Return [x, y] of the center of cell containing provided text 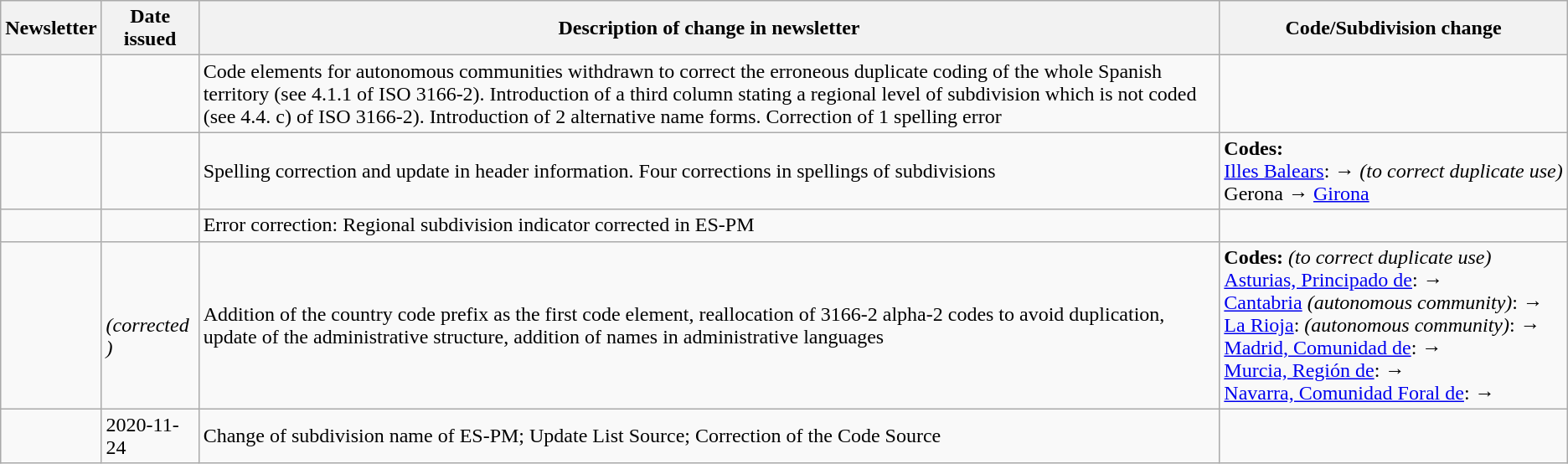
Date issued [150, 28]
Codes: Illes Balears: → (to correct duplicate use) Gerona → Girona [1394, 171]
Newsletter [51, 28]
(corrected ) [150, 325]
Change of subdivision name of ES-PM; Update List Source; Correction of the Code Source [709, 436]
2020-11-24 [150, 436]
Spelling correction and update in header information. Four corrections in spellings of subdivisions [709, 171]
Error correction: Regional subdivision indicator corrected in ES-PM [709, 225]
Code/Subdivision change [1394, 28]
Description of change in newsletter [709, 28]
